Search for the cell housing the specified text and yield its (X, Y) center coordinate. 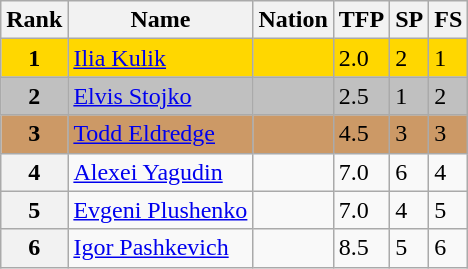
Nation (293, 20)
Name (160, 20)
SP (410, 20)
Alexei Yagudin (160, 172)
Rank (34, 20)
Elvis Stojko (160, 96)
TFP (361, 20)
Evgeni Plushenko (160, 210)
2.5 (361, 96)
Igor Pashkevich (160, 248)
Ilia Kulik (160, 58)
FS (448, 20)
Todd Eldredge (160, 134)
8.5 (361, 248)
2.0 (361, 58)
4.5 (361, 134)
